Locate the cell with the specified text and output its [x, y] center coordinate. 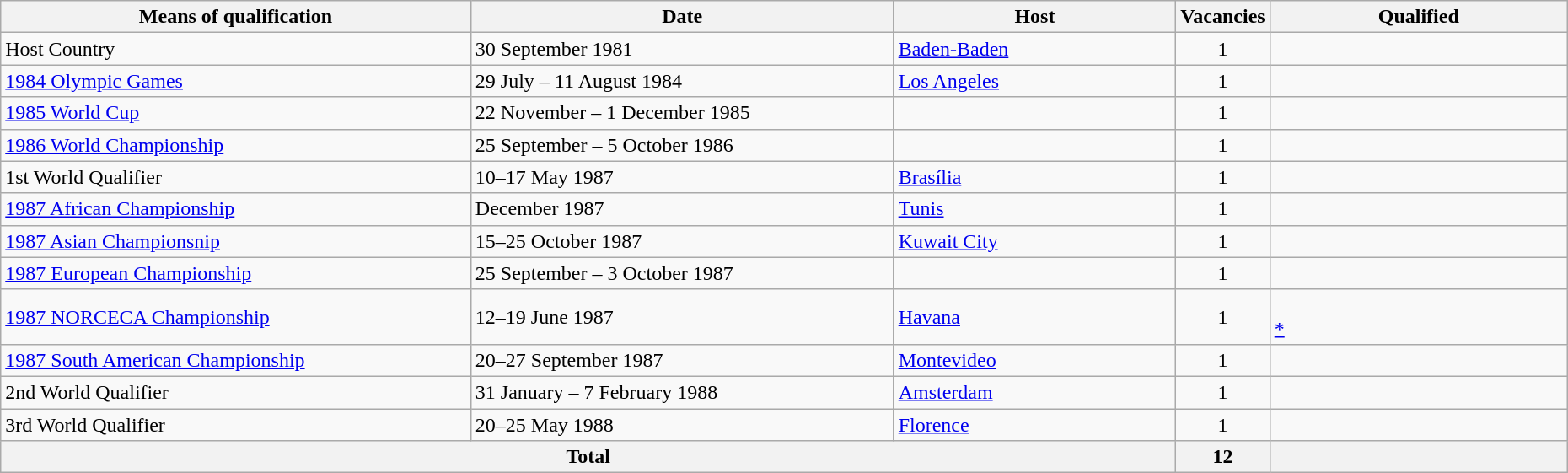
Host [1035, 17]
1st World Qualifier [236, 177]
Florence [1035, 424]
20–27 September 1987 [682, 360]
Total [588, 457]
25 September – 5 October 1986 [682, 145]
Vacancies [1223, 17]
Host Country [236, 49]
1987 NORCECA Championship [236, 317]
31 January – 7 February 1988 [682, 392]
2nd World Qualifier [236, 392]
1987 South American Championship [236, 360]
Los Angeles [1035, 81]
1987 Asian Championsnip [236, 241]
3rd World Qualifier [236, 424]
25 September – 3 October 1987 [682, 273]
Tunis [1035, 209]
Date [682, 17]
Kuwait City [1035, 241]
Amsterdam [1035, 392]
22 November – 1 December 1985 [682, 113]
1986 World Championship [236, 145]
10–17 May 1987 [682, 177]
1987 African Championship [236, 209]
Montevideo [1035, 360]
1985 World Cup [236, 113]
15–25 October 1987 [682, 241]
1987 European Championship [236, 273]
Havana [1035, 317]
12 [1223, 457]
1984 Olympic Games [236, 81]
Qualified [1418, 17]
December 1987 [682, 209]
Baden-Baden [1035, 49]
* [1418, 317]
Brasília [1035, 177]
12–19 June 1987 [682, 317]
29 July – 11 August 1984 [682, 81]
Means of qualification [236, 17]
20–25 May 1988 [682, 424]
30 September 1981 [682, 49]
